Scan for the cell matching the given text and deliver its (x, y) coordinate at center. 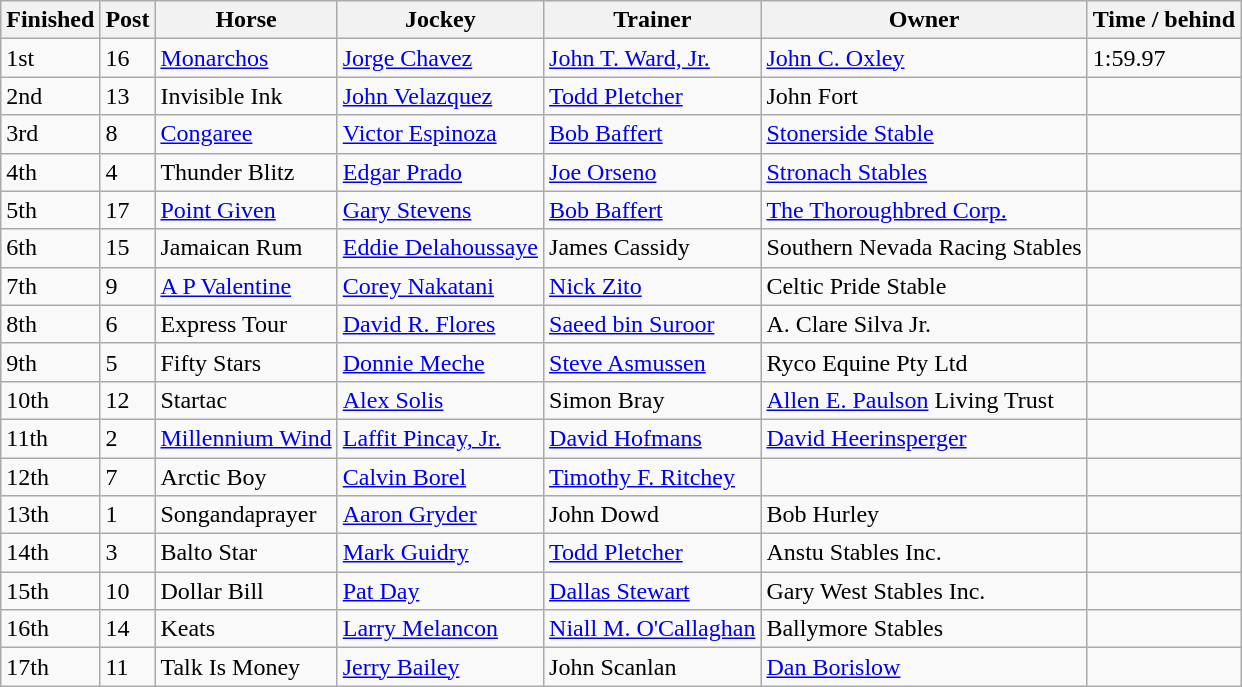
Startac (246, 400)
3rd (50, 134)
14th (50, 553)
Dan Borislow (924, 667)
Simon Bray (652, 400)
Jockey (440, 20)
Alex Solis (440, 400)
Steve Asmussen (652, 362)
8th (50, 324)
Stronach Stables (924, 172)
Larry Melancon (440, 629)
2 (128, 438)
15 (128, 248)
Songandaprayer (246, 515)
James Cassidy (652, 248)
6 (128, 324)
17 (128, 210)
Joe Orseno (652, 172)
Owner (924, 20)
17th (50, 667)
Gary Stevens (440, 210)
John C. Oxley (924, 58)
Corey Nakatani (440, 286)
A. Clare Silva Jr. (924, 324)
Dollar Bill (246, 591)
The Thoroughbred Corp. (924, 210)
Congaree (246, 134)
Balto Star (246, 553)
11 (128, 667)
Thunder Blitz (246, 172)
A P Valentine (246, 286)
Fifty Stars (246, 362)
10 (128, 591)
9 (128, 286)
Trainer (652, 20)
6th (50, 248)
Invisible Ink (246, 96)
Allen E. Paulson Living Trust (924, 400)
10th (50, 400)
12th (50, 477)
Point Given (246, 210)
13th (50, 515)
Ballymore Stables (924, 629)
16 (128, 58)
Express Tour (246, 324)
John Scanlan (652, 667)
12 (128, 400)
David Hofmans (652, 438)
16th (50, 629)
1 (128, 515)
Gary West Stables Inc. (924, 591)
David R. Flores (440, 324)
Monarchos (246, 58)
Laffit Pincay, Jr. (440, 438)
Pat Day (440, 591)
Jerry Bailey (440, 667)
Horse (246, 20)
Bob Hurley (924, 515)
Victor Espinoza (440, 134)
Niall M. O'Callaghan (652, 629)
Arctic Boy (246, 477)
Aaron Gryder (440, 515)
15th (50, 591)
Jamaican Rum (246, 248)
13 (128, 96)
4th (50, 172)
5 (128, 362)
7th (50, 286)
Mark Guidry (440, 553)
1st (50, 58)
Dallas Stewart (652, 591)
Saeed bin Suroor (652, 324)
Calvin Borel (440, 477)
John T. Ward, Jr. (652, 58)
Keats (246, 629)
Nick Zito (652, 286)
Jorge Chavez (440, 58)
John Velazquez (440, 96)
Ryco Equine Pty Ltd (924, 362)
9th (50, 362)
1:59.97 (1164, 58)
Finished (50, 20)
Edgar Prado (440, 172)
8 (128, 134)
Southern Nevada Racing Stables (924, 248)
11th (50, 438)
2nd (50, 96)
14 (128, 629)
7 (128, 477)
4 (128, 172)
3 (128, 553)
Post (128, 20)
John Fort (924, 96)
Millennium Wind (246, 438)
David Heerinsperger (924, 438)
John Dowd (652, 515)
Talk Is Money (246, 667)
5th (50, 210)
Timothy F. Ritchey (652, 477)
Eddie Delahoussaye (440, 248)
Anstu Stables Inc. (924, 553)
Celtic Pride Stable (924, 286)
Stonerside Stable (924, 134)
Time / behind (1164, 20)
Donnie Meche (440, 362)
